Search for the cell housing the specified text and yield its [X, Y] center coordinate. 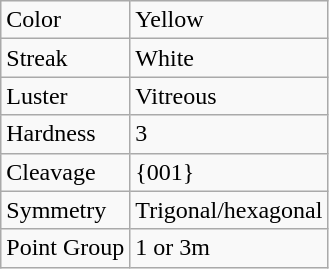
Streak [66, 58]
Yellow [229, 20]
White [229, 58]
Luster [66, 96]
Hardness [66, 134]
1 or 3m [229, 248]
{001} [229, 172]
Symmetry [66, 210]
Point Group [66, 248]
Cleavage [66, 172]
3 [229, 134]
Trigonal/hexagonal [229, 210]
Color [66, 20]
Vitreous [229, 96]
